Return the (X, Y) coordinate for the center point of the cell that contains the specified text.  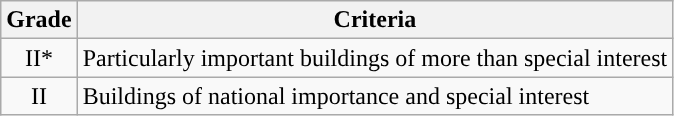
II (39, 96)
II* (39, 58)
Buildings of national importance and special interest (375, 96)
Particularly important buildings of more than special interest (375, 58)
Grade (39, 20)
Criteria (375, 20)
